For the text-containing cell, return its midpoint in (X, Y) coordinate format. 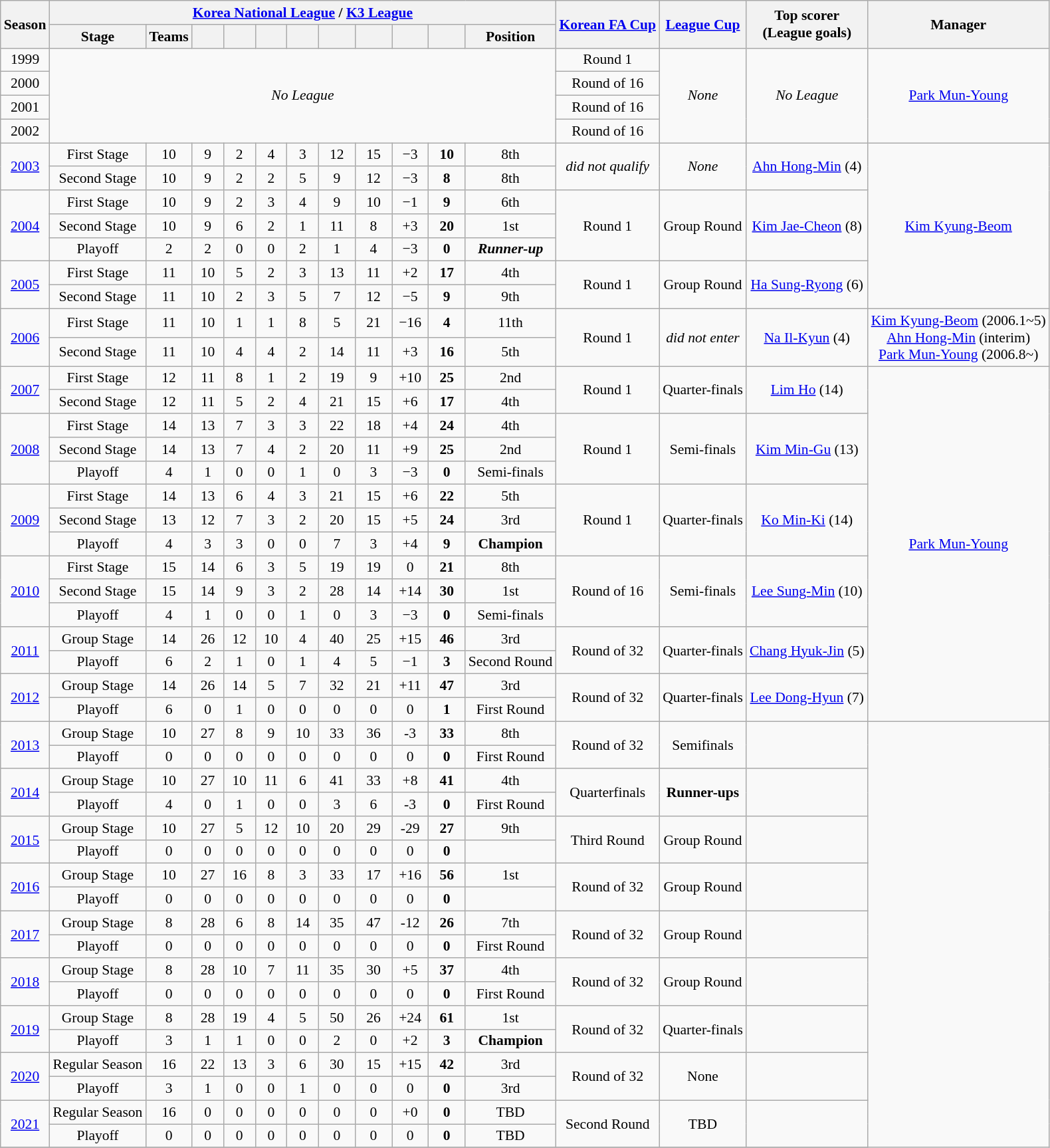
29 (373, 828)
36 (373, 733)
37 (447, 971)
Lee Dong-Hyun (7) (807, 698)
+9 (411, 449)
Position (510, 37)
2007 (25, 390)
56 (447, 875)
Season (25, 24)
Kim Jae-Cheon (8) (807, 226)
2000 (25, 84)
46 (447, 639)
32 (336, 686)
2009 (25, 520)
Top scorer (League goals) (807, 24)
2008 (25, 449)
2018 (25, 982)
2017 (25, 935)
Third Round (607, 840)
2001 (25, 108)
6th (510, 202)
Korean FA Cup (607, 24)
Chang Hyuk-Jin (5) (807, 650)
Ahn Hong-Min (4) (807, 166)
Korea National League / K3 League (302, 13)
50 (336, 1018)
Stage (97, 37)
-29 (411, 828)
7th (510, 923)
18 (373, 425)
Manager (958, 24)
40 (336, 639)
2016 (25, 887)
−5 (411, 297)
Semifinals (703, 745)
2020 (25, 1077)
+14 (411, 592)
Ko Min-Ki (14) (807, 520)
Kim Min-Gu (13) (807, 449)
2012 (25, 698)
42 (447, 1065)
did not enter (703, 338)
Runner-up (510, 249)
2021 (25, 1123)
Kim Kyung-Beom (2006.1~5) Ahn Hong-Min (interim) Park Mun-Young (2006.8~) (958, 338)
-12 (411, 923)
2015 (25, 840)
+11 (411, 686)
Kim Kyung-Beom (958, 226)
Runner-ups (703, 792)
1999 (25, 60)
2004 (25, 226)
did not qualify (607, 166)
+0 (411, 1112)
Teams (169, 37)
61 (447, 1018)
2013 (25, 745)
Ha Sung-Ryong (6) (807, 285)
2003 (25, 166)
2010 (25, 592)
+8 (411, 781)
Lim Ho (14) (807, 390)
+10 (411, 378)
2006 (25, 338)
11th (510, 323)
−16 (411, 323)
Na Il-Kyun (4) (807, 338)
2005 (25, 285)
2014 (25, 792)
+16 (411, 875)
League Cup (703, 24)
2011 (25, 650)
2002 (25, 131)
Quarterfinals (607, 792)
+24 (411, 1018)
Lee Sung-Min (10) (807, 592)
2019 (25, 1029)
